Locate the cell with the specified text and output its (X, Y) center coordinate. 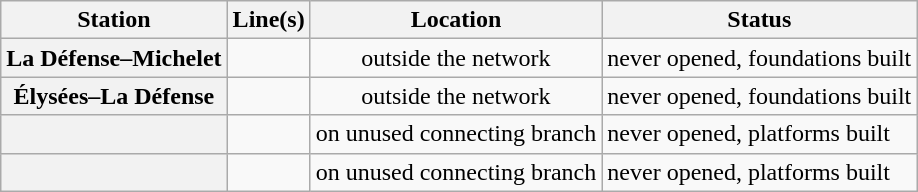
La Défense–Michelet (114, 58)
Status (760, 20)
Station (114, 20)
Line(s) (268, 20)
Location (456, 20)
Élysées–La Défense (114, 96)
